Output the [x, y] coordinate of the center of the cell containing the given text.  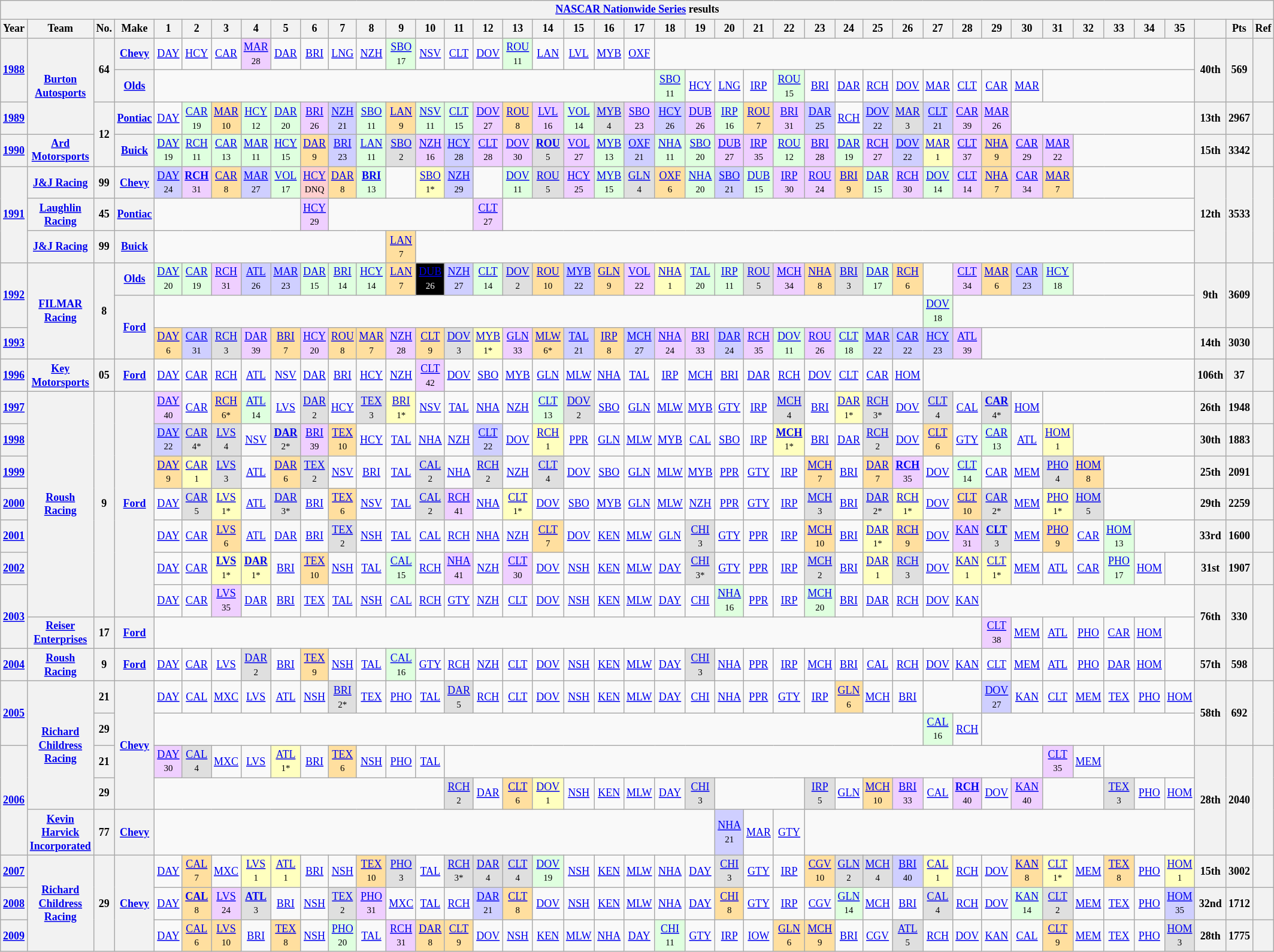
DOV14 [938, 183]
ATL1* [286, 761]
LVL [579, 54]
Kevin Harvick Incorporated [60, 832]
ROU7 [759, 118]
330 [1240, 617]
HCY29 [315, 214]
HCY18 [1058, 279]
Pts [1240, 29]
ATL5 [908, 936]
CLT34 [967, 279]
CAR2* [997, 504]
CAR5 [196, 504]
CLT8 [518, 903]
HOM13 [1119, 536]
1997 [14, 407]
MCH9 [820, 936]
1907 [1240, 569]
MCH27 [640, 343]
30th [1211, 440]
NZH21 [343, 118]
LVS35 [226, 601]
OXF6 [670, 183]
27 [938, 29]
DAR21 [488, 903]
MAR1 [938, 150]
TAL20 [700, 279]
2000 [14, 504]
DOV18 [938, 311]
CLT13 [547, 407]
RCH1 [547, 440]
RCH30 [908, 183]
1948 [1240, 407]
1991 [14, 214]
CAL1 [938, 871]
DAR3* [286, 504]
ROU10 [547, 279]
NHA9 [997, 150]
BRI28 [820, 150]
ATL39 [967, 343]
1998 [14, 440]
CAR34 [1027, 183]
CHI3* [700, 569]
13th [1211, 118]
MYB15 [609, 183]
106th [1211, 376]
CLT38 [997, 633]
15 [579, 29]
RCH1* [908, 504]
LVL16 [547, 118]
18 [670, 29]
DOV1 [547, 794]
DAY22 [168, 440]
MAR10 [226, 118]
PHO9 [1058, 536]
7 [343, 29]
NHA1 [670, 279]
MYB4 [609, 118]
CLT22 [488, 440]
9th [1211, 295]
05 [104, 376]
NHA20 [700, 183]
2001 [14, 536]
DAR9 [315, 150]
ATL26 [256, 279]
VOL27 [579, 150]
MLW6* [547, 343]
ATL3 [256, 903]
DAY6 [168, 343]
RCH11 [196, 150]
KAN14 [1027, 903]
DAR39 [256, 343]
RCH6 [908, 279]
KAN1 [967, 569]
CLT18 [849, 343]
DAY40 [168, 407]
HCY26 [670, 118]
3 [226, 29]
CLT35 [1058, 761]
NHA24 [670, 343]
PHO4 [1058, 472]
LAN9 [401, 118]
DAR6 [286, 472]
13 [518, 29]
LAN11 [371, 150]
DAY20 [168, 279]
76th [1211, 617]
CLT21 [938, 118]
OXF21 [640, 150]
IOW [759, 936]
2259 [1240, 504]
MYB13 [609, 150]
DAR17 [877, 279]
HOM8 [1088, 472]
BRI14 [343, 279]
SBO17 [401, 54]
Ref [1263, 29]
MAR28 [256, 54]
BRI1* [401, 407]
NZH16 [430, 150]
MAR11 [256, 150]
CAL15 [401, 569]
VOL14 [579, 118]
LVS3 [226, 472]
CAL6 [196, 936]
LVS24 [226, 903]
No. [104, 29]
HCY23 [938, 343]
14 [547, 29]
CHI8 [730, 903]
CLT10 [967, 504]
CAR23 [1027, 279]
2040 [1240, 800]
CLT27 [488, 214]
32 [1088, 29]
CAR1 [196, 472]
BRI40 [908, 871]
IRP5 [820, 794]
1775 [1240, 936]
ROU11 [518, 54]
HCY25 [579, 183]
BRI26 [315, 118]
RCH6* [226, 407]
BRI7 [286, 343]
GLN14 [849, 903]
2007 [14, 871]
NSV11 [430, 118]
1996 [14, 376]
CAL7 [196, 871]
28 [967, 29]
BRI31 [789, 118]
32nd [1211, 903]
FILMAR Racing [60, 312]
DOV19 [547, 871]
2009 [14, 936]
SBO23 [640, 118]
DAR5 [459, 697]
ROU12 [789, 150]
ROU15 [789, 86]
TAL21 [579, 343]
58th [1211, 713]
3342 [1240, 150]
37 [1240, 376]
KAN31 [967, 536]
MCH7 [820, 472]
35 [1180, 29]
598 [1240, 665]
BRI39 [315, 440]
LVS1 [256, 871]
Ard Motorsports [60, 150]
14th [1211, 343]
2003 [14, 617]
ATL1 [286, 871]
1992 [14, 295]
1 [168, 29]
57th [1211, 665]
BRI23 [343, 150]
NHA21 [730, 832]
NHA11 [670, 150]
6 [315, 29]
HCY20 [315, 343]
SBO2 [401, 150]
NZH28 [401, 343]
2004 [14, 665]
DUB27 [730, 150]
RCH41 [459, 504]
NHA8 [820, 279]
DAR24 [730, 343]
5 [286, 29]
Burton Autosports [60, 86]
BRI13 [371, 183]
CGV10 [820, 871]
DAR20 [286, 118]
VOL22 [640, 279]
ATL14 [256, 407]
12th [1211, 214]
1999 [14, 472]
CLT7 [547, 536]
RCH40 [967, 794]
HOM5 [1088, 504]
LVS6 [226, 536]
3030 [1240, 343]
2008 [14, 903]
HCYDNQ [315, 183]
33rd [1211, 536]
1989 [14, 118]
MYB1* [488, 343]
Reiser Enterprises [60, 633]
25th [1211, 472]
45 [104, 214]
DAY9 [168, 472]
3002 [1240, 871]
25 [877, 29]
CAL8 [196, 903]
1993 [14, 343]
CLT42 [430, 376]
40th [1211, 69]
DAR1 [877, 569]
34 [1149, 29]
IRP30 [789, 183]
CLT28 [488, 150]
Team [60, 29]
DAR7 [877, 472]
MCH2 [820, 569]
SBO1* [430, 183]
RCH27 [877, 150]
CLT15 [459, 118]
MAR3 [908, 118]
CLT3 [997, 536]
4 [256, 29]
LVS4 [226, 440]
CAR29 [1027, 150]
Year [14, 29]
77 [104, 832]
NHA7 [997, 183]
DUB15 [759, 183]
CAR39 [967, 118]
NZH27 [459, 279]
HCY15 [286, 150]
DAR25 [820, 118]
MCH20 [820, 601]
HCY14 [371, 279]
PHO17 [1119, 569]
RCH9 [908, 536]
IRP11 [730, 279]
DAR19 [849, 150]
PHO3 [401, 871]
CLT30 [518, 569]
DOV30 [518, 150]
IRP16 [730, 118]
ROU24 [820, 183]
2967 [1240, 118]
SBO20 [700, 150]
22 [789, 29]
1600 [1240, 536]
1988 [14, 69]
GLN33 [518, 343]
GLN4 [640, 183]
Laughlin Racing [60, 214]
CLT2 [1058, 903]
DAY24 [168, 183]
11 [459, 29]
PHO20 [343, 936]
IRP35 [759, 150]
16 [609, 29]
1883 [1240, 440]
MCH34 [789, 279]
KAN8 [1027, 871]
BRI9 [849, 183]
26 [908, 29]
3609 [1240, 295]
NZH29 [459, 183]
23 [820, 29]
Make [134, 29]
31st [1211, 569]
MAR27 [256, 183]
MCH1* [789, 440]
1712 [1240, 903]
26th [1211, 407]
HOM3 [1180, 936]
HCY28 [459, 150]
ROU26 [820, 343]
GLN2 [849, 871]
HCY12 [256, 118]
DOV3 [459, 343]
LVS10 [226, 936]
569 [1240, 69]
SBO21 [730, 183]
MAR23 [286, 279]
DAY19 [168, 150]
MYB22 [579, 279]
24 [849, 29]
VOL17 [286, 183]
29th [1211, 504]
CAR8 [226, 183]
CHI11 [670, 936]
19 [700, 29]
NASCAR Nationwide Series results [637, 10]
GLN9 [609, 279]
20 [730, 29]
3533 [1240, 214]
10 [430, 29]
HOM35 [1180, 903]
NHA16 [730, 601]
LAN [547, 54]
692 [1240, 713]
PHO1* [1058, 504]
CLT37 [967, 150]
2006 [14, 800]
NHA41 [459, 569]
CAR31 [196, 343]
BRI2* [343, 697]
PHO31 [371, 903]
TEX9 [315, 665]
MCH3 [820, 504]
2002 [14, 569]
2005 [14, 713]
BRI3 [849, 279]
OXF [640, 54]
31 [1058, 29]
Key Motorsports [60, 376]
33 [1119, 29]
DAY30 [168, 761]
MAR26 [997, 118]
IRP8 [609, 343]
30 [1027, 29]
64 [104, 69]
2091 [1240, 472]
KAN40 [1027, 794]
1990 [14, 150]
2 [196, 29]
CAR22 [908, 343]
DAR4 [488, 871]
MAR6 [997, 279]
